Locate the cell with the specified text and output its [x, y] center coordinate. 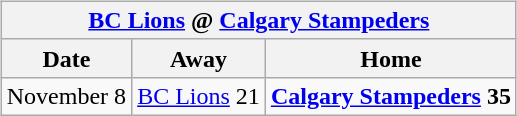
Date [66, 58]
Calgary Stampeders 35 [390, 96]
Away [199, 58]
Home [390, 58]
BC Lions 21 [199, 96]
BC Lions @ Calgary Stampeders [258, 20]
November 8 [66, 96]
